Find where the given text appears and provide that cell's center as (x, y) coordinate. 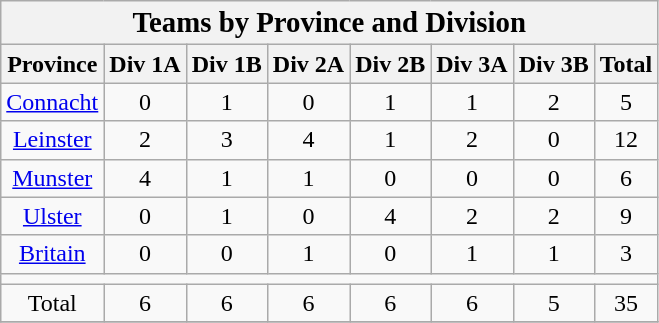
Div 1A (145, 64)
Province (52, 64)
9 (626, 216)
Div 3A (472, 64)
Connacht (52, 102)
Ulster (52, 216)
Div 3B (554, 64)
Leinster (52, 140)
Div 1B (226, 64)
Div 2A (308, 64)
Munster (52, 178)
35 (626, 303)
Teams by Province and Division (330, 23)
Britain (52, 254)
Div 2B (390, 64)
12 (626, 140)
